From the cell containing the given text, extract its center point as (X, Y) coordinate. 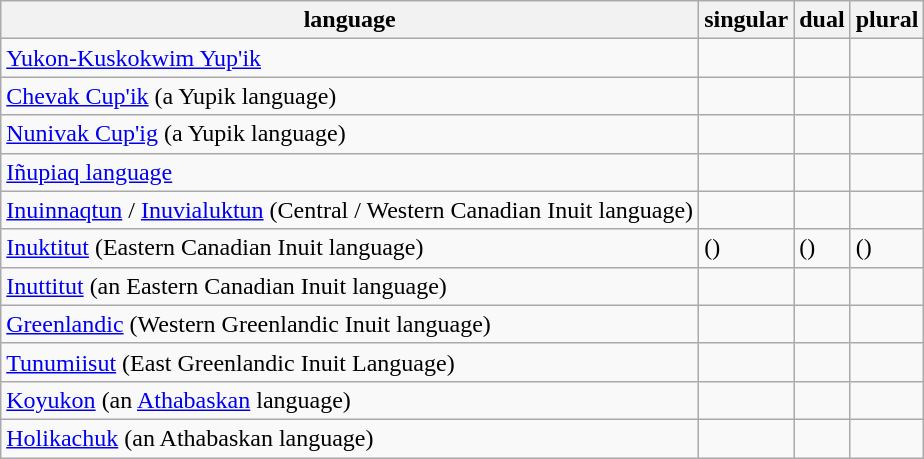
Inuktitut (Eastern Canadian Inuit language) (350, 248)
Holikachuk (an Athabaskan language) (350, 438)
language (350, 20)
Yukon-Kuskokwim Yup'ik (350, 58)
Inuinnaqtun / Inuvialuktun (Central / Western Canadian Inuit language) (350, 210)
plural (887, 20)
singular (746, 20)
Chevak Cup'ik (a Yupik language) (350, 96)
Inuttitut (an Eastern Canadian Inuit language) (350, 286)
dual (822, 20)
Tunumiisut (East Greenlandic Inuit Language) (350, 362)
Greenlandic (Western Greenlandic Inuit language) (350, 324)
Nunivak Cup'ig (a Yupik language) (350, 134)
Koyukon (an Athabaskan language) (350, 400)
Iñupiaq language (350, 172)
